Pinpoint the cell where the given text exists, returning its (x, y) midpoint coordinate. 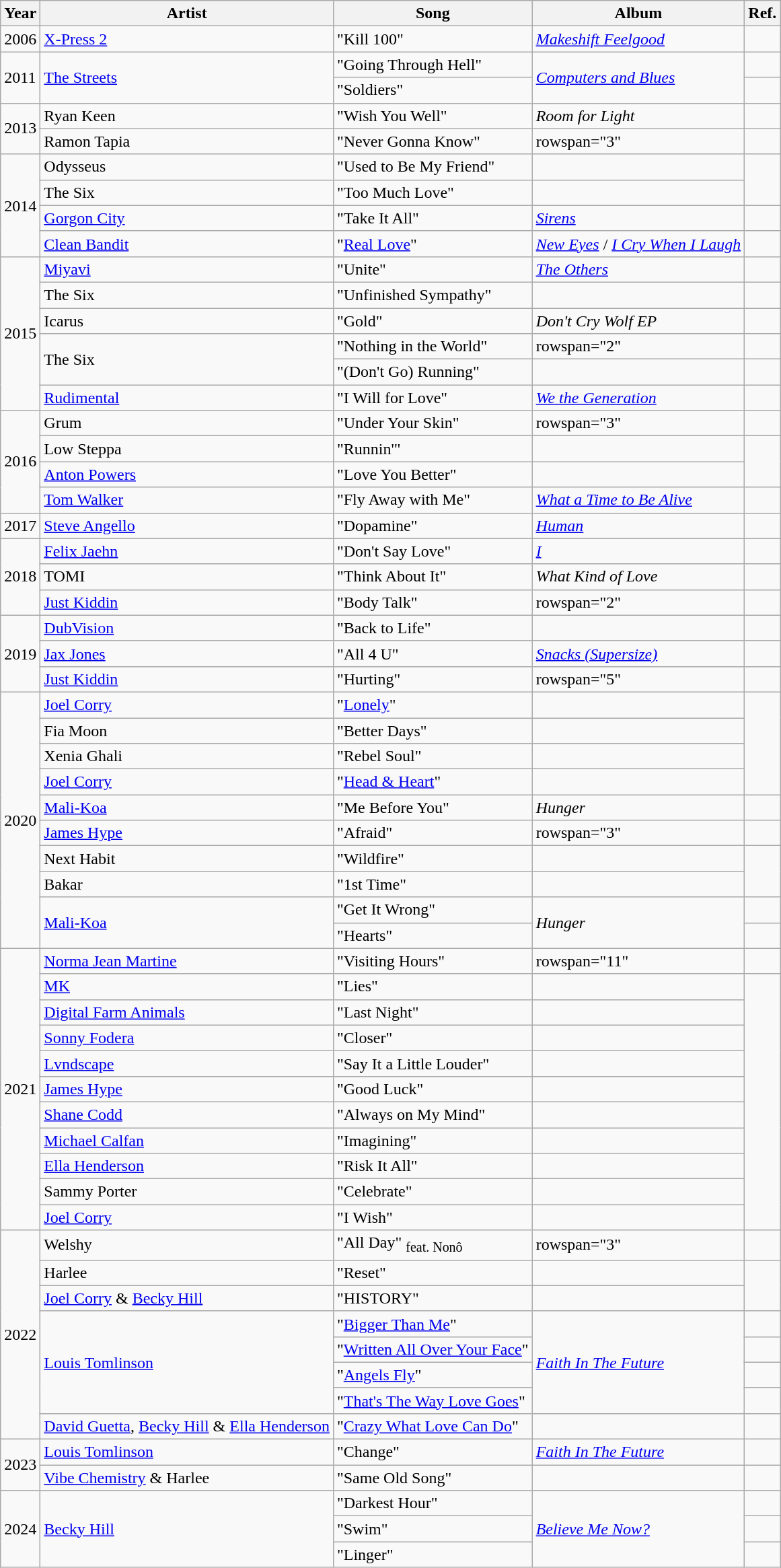
"Back to Life" (433, 628)
"Don't Say Love" (433, 551)
"Wish You Well" (433, 116)
2022 (20, 1335)
Felix Jaehn (187, 551)
2019 (20, 653)
2016 (20, 462)
"Unfinished Sympathy" (433, 295)
Miyavi (187, 269)
The Others (638, 269)
Low Steppa (187, 449)
Room for Light (638, 116)
rowspan="5" (638, 679)
"Same Old Song" (433, 1478)
Sonny Fodera (187, 1038)
"Hearts" (433, 935)
Norma Jean Martine (187, 961)
"Written All Over Your Face" (433, 1349)
"Good Luck" (433, 1089)
"Nothing in the World" (433, 347)
Steve Angello (187, 526)
DubVision (187, 628)
"Risk It All" (433, 1166)
"Take It All" (433, 218)
2014 (20, 205)
"Think About It" (433, 577)
Makeshift Feelgood (638, 39)
What Kind of Love (638, 577)
What a Time to Be Alive (638, 500)
"Me Before You" (433, 808)
"Unite" (433, 269)
TOMI (187, 577)
"Going Through Hell" (433, 65)
Computers and Blues (638, 77)
Grum (187, 423)
"Better Days" (433, 730)
The Streets (187, 77)
Becky Hill (187, 1529)
"I Wish" (433, 1217)
Joel Corry & Becky Hill (187, 1298)
"All 4 U" (433, 653)
Don't Cry Wolf EP (638, 321)
We the Generation (638, 398)
2006 (20, 39)
"Reset" (433, 1273)
Snacks (Supersize) (638, 653)
MK (187, 987)
"Hurting" (433, 679)
Next Habit (187, 859)
"Imagining" (433, 1141)
"Say It a Little Louder" (433, 1063)
"Gold" (433, 321)
Human (638, 526)
2013 (20, 129)
"Visiting Hours" (433, 961)
2023 (20, 1465)
New Eyes / I Cry When I Laugh (638, 244)
David Guetta, Becky Hill & Ella Henderson (187, 1426)
"Linger" (433, 1555)
"Kill 100" (433, 39)
"1st Time" (433, 884)
"Body Talk" (433, 602)
I (638, 551)
Sammy Porter (187, 1192)
2017 (20, 526)
"(Don't Go) Running" (433, 372)
Fia Moon (187, 730)
Rudimental (187, 398)
2021 (20, 1089)
"Get It Wrong" (433, 910)
Song (433, 13)
Vibe Chemistry & Harlee (187, 1478)
"Celebrate" (433, 1192)
Clean Bandit (187, 244)
Lvndscape (187, 1063)
Sirens (638, 218)
Digital Farm Animals (187, 1012)
Year (20, 13)
Ella Henderson (187, 1166)
Michael Calfan (187, 1141)
"Angels Fly" (433, 1375)
rowspan="11" (638, 961)
Anton Powers (187, 474)
Icarus (187, 321)
"Bigger Than Me" (433, 1324)
"Always on My Mind" (433, 1114)
"Rebel Soul" (433, 756)
Gorgon City (187, 218)
"Lies" (433, 987)
"Under Your Skin" (433, 423)
2015 (20, 333)
Bakar (187, 884)
Album (638, 13)
"Wildfire" (433, 859)
Jax Jones (187, 653)
Odysseus (187, 167)
Welshy (187, 1245)
"Love You Better" (433, 474)
"HISTORY" (433, 1298)
Shane Codd (187, 1114)
"Afraid" (433, 833)
Harlee (187, 1273)
"Dopamine" (433, 526)
"Fly Away with Me" (433, 500)
"Used to Be My Friend" (433, 167)
X-Press 2 (187, 39)
"Crazy What Love Can Do" (433, 1426)
2024 (20, 1529)
"Change" (433, 1452)
"Darkest Hour" (433, 1503)
Ramon Tapia (187, 141)
2018 (20, 577)
"Swim" (433, 1529)
Artist (187, 13)
"Never Gonna Know" (433, 141)
"Runnin'" (433, 449)
"Lonely" (433, 705)
"Closer" (433, 1038)
Xenia Ghali (187, 756)
Believe Me Now? (638, 1529)
2011 (20, 77)
Ref. (763, 13)
2020 (20, 820)
"Real Love" (433, 244)
"That's The Way Love Goes" (433, 1400)
"All Day" feat. Nonô (433, 1245)
"Last Night" (433, 1012)
"I Will for Love" (433, 398)
Ryan Keen (187, 116)
Tom Walker (187, 500)
"Too Much Love" (433, 192)
"Soldiers" (433, 90)
"Head & Heart" (433, 782)
